Identify which cell holds the provided text, then report its [x, y] central coordinate. 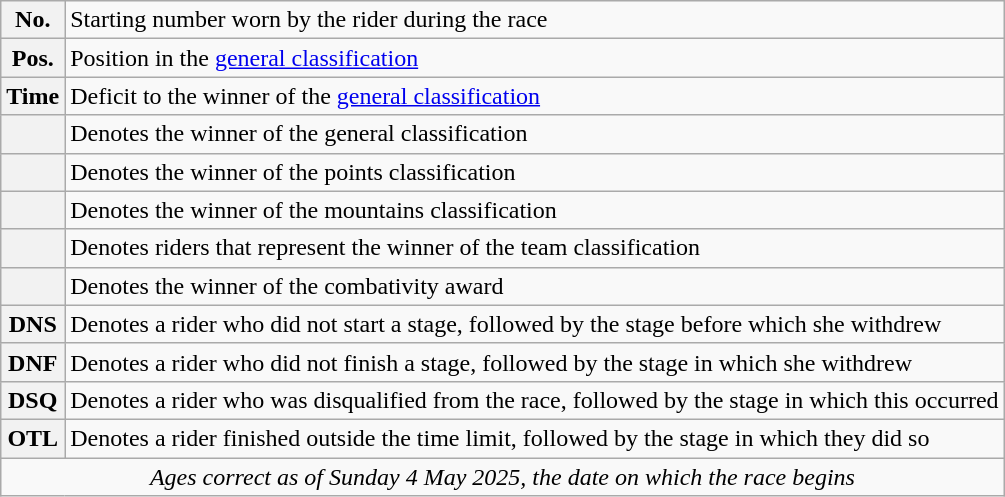
Pos. [33, 58]
Time [33, 96]
Ages correct as of Sunday 4 May 2025, the date on which the race begins [502, 477]
Denotes a rider who was disqualified from the race, followed by the stage in which this occurred [534, 400]
Denotes a rider finished outside the time limit, followed by the stage in which they did so [534, 438]
Denotes the winner of the points classification [534, 172]
Denotes the winner of the general classification [534, 134]
DNF [33, 362]
Denotes a rider who did not start a stage, followed by the stage before which she withdrew [534, 324]
Denotes a rider who did not finish a stage, followed by the stage in which she withdrew [534, 362]
Denotes the winner of the combativity award [534, 286]
DNS [33, 324]
OTL [33, 438]
Deficit to the winner of the general classification [534, 96]
Denotes riders that represent the winner of the team classification [534, 248]
Position in the general classification [534, 58]
Starting number worn by the rider during the race [534, 20]
No. [33, 20]
DSQ [33, 400]
Denotes the winner of the mountains classification [534, 210]
